For the text-containing cell, return its midpoint in [x, y] coordinate format. 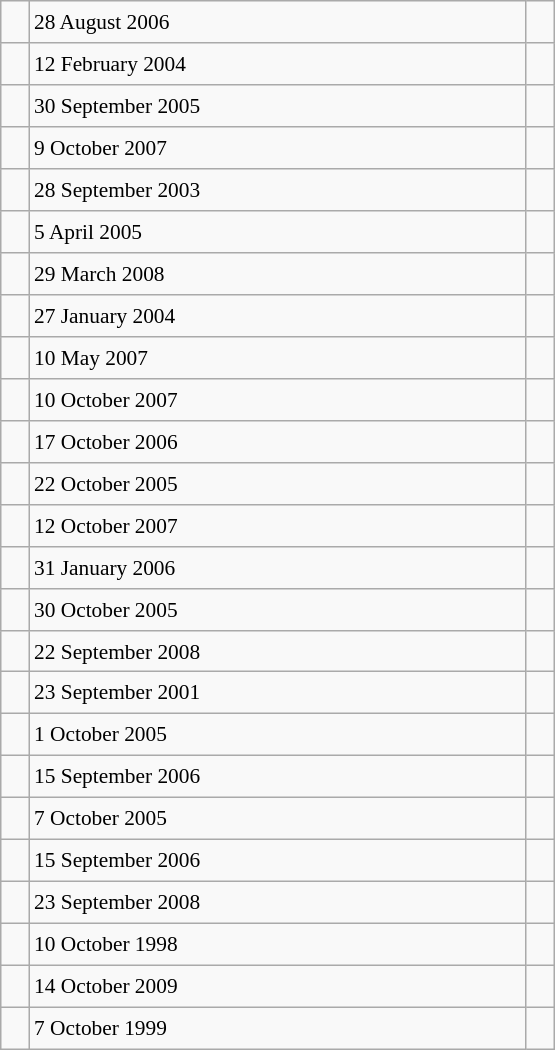
29 March 2008 [278, 274]
12 October 2007 [278, 525]
9 October 2007 [278, 148]
17 October 2006 [278, 441]
10 May 2007 [278, 358]
14 October 2009 [278, 986]
23 September 2001 [278, 693]
7 October 1999 [278, 1028]
22 October 2005 [278, 483]
12 February 2004 [278, 64]
7 October 2005 [278, 819]
23 September 2008 [278, 903]
28 September 2003 [278, 190]
31 January 2006 [278, 567]
30 October 2005 [278, 609]
22 September 2008 [278, 651]
5 April 2005 [278, 232]
10 October 1998 [278, 945]
1 October 2005 [278, 735]
10 October 2007 [278, 399]
28 August 2006 [278, 22]
30 September 2005 [278, 106]
27 January 2004 [278, 316]
